Capture the cell that displays the provided text and extract its [X, Y] central coordinate. 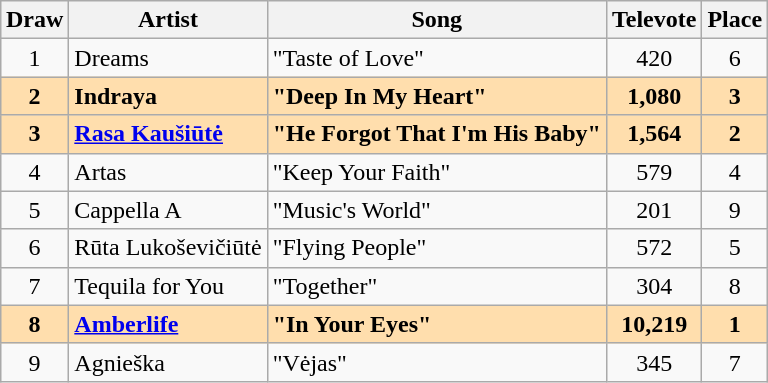
Indraya [168, 96]
"Music's World" [436, 210]
Draw [34, 20]
"Together" [436, 286]
345 [654, 362]
Amberlife [168, 324]
572 [654, 248]
579 [654, 172]
1,564 [654, 134]
304 [654, 286]
10,219 [654, 324]
"Flying People" [436, 248]
201 [654, 210]
Rasa Kaušiūtė [168, 134]
420 [654, 58]
1,080 [654, 96]
"Keep Your Faith" [436, 172]
Agnieška [168, 362]
"Vėjas" [436, 362]
Place [735, 20]
"In Your Eyes" [436, 324]
Artist [168, 20]
Dreams [168, 58]
Artas [168, 172]
"He Forgot That I'm His Baby" [436, 134]
Rūta Lukoševičiūtė [168, 248]
"Deep In My Heart" [436, 96]
Cappella A [168, 210]
"Taste of Love" [436, 58]
Song [436, 20]
Televote [654, 20]
Tequila for You [168, 286]
